Return the (X, Y) coordinate for the center point of the cell that contains the specified text.  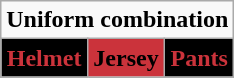
Jersey (126, 58)
Uniform combination (118, 20)
Helmet (44, 58)
Pants (200, 58)
